From the cell containing the given text, extract its center point as [X, Y] coordinate. 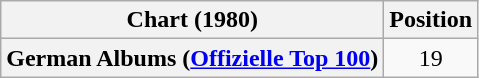
Position [431, 20]
Chart (1980) [192, 20]
German Albums (Offizielle Top 100) [192, 58]
19 [431, 58]
